Detect which cell encompasses the target text, then output its [X, Y] center coordinate. 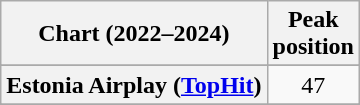
Chart (2022–2024) [134, 34]
47 [313, 85]
Peakposition [313, 34]
Estonia Airplay (TopHit) [134, 85]
